Locate the cell with the specified text and output its (x, y) center coordinate. 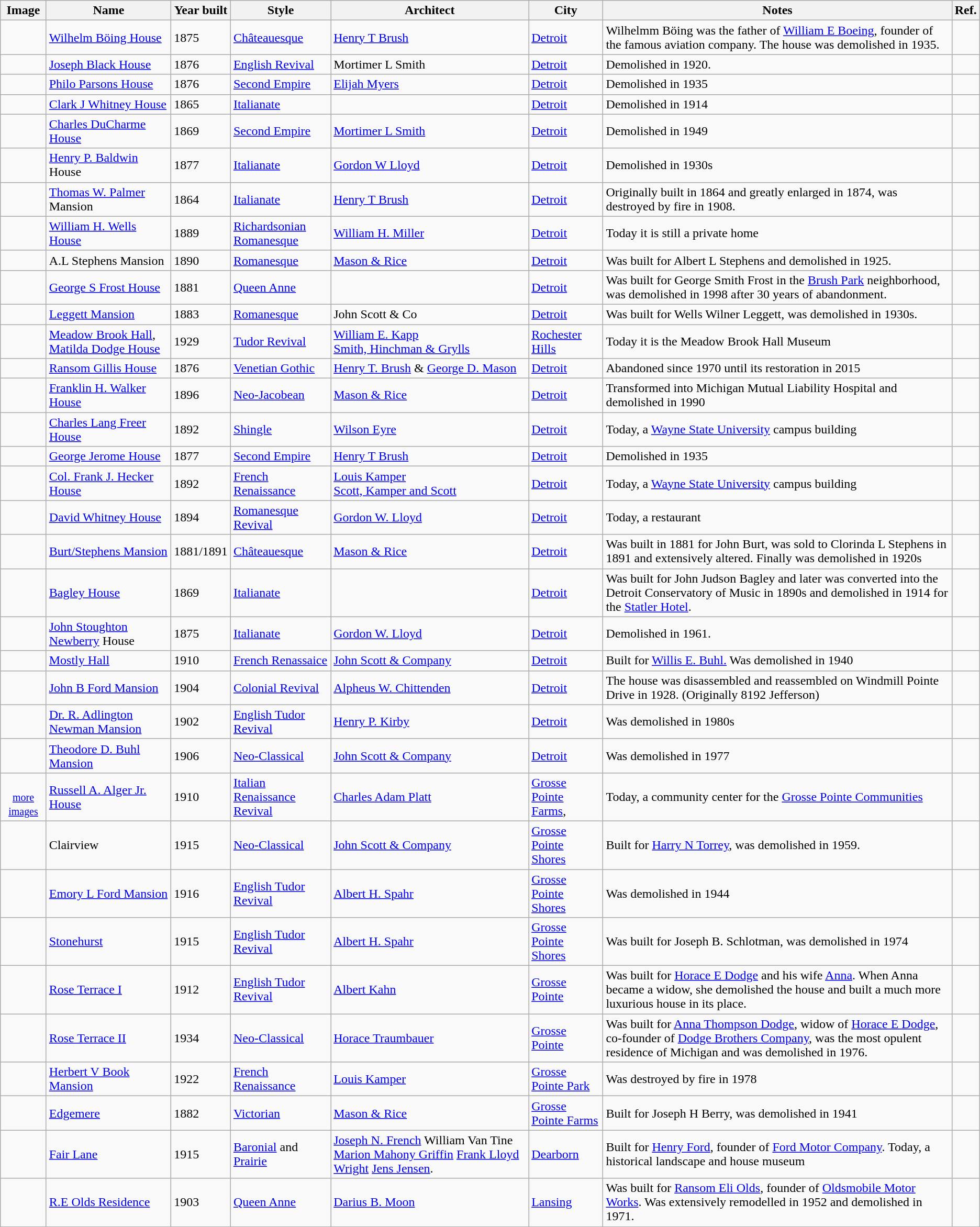
Fair Lane (108, 1154)
William E. KappSmith, Hinchman & Grylls (430, 341)
Clairview (108, 845)
1896 (201, 396)
Edgemere (108, 1113)
Philo Parsons House (108, 84)
Neo-Jacobean (281, 396)
Horace Traumbauer (430, 1038)
Demolished in 1961. (777, 633)
Joseph Black House (108, 64)
Wilhelm Böing House (108, 38)
Russell A. Alger Jr. House (108, 797)
Today, a community center for the Grosse Pointe Communities (777, 797)
Grosse Pointe Farms (566, 1113)
Built for Joseph H Berry, was demolished in 1941 (777, 1113)
Burt/Stephens Mansion (108, 552)
Charles Lang Freer House (108, 429)
Ref. (965, 10)
Herbert V Book Mansion (108, 1079)
William H. Miller (430, 233)
A.L Stephens Mansion (108, 260)
John Scott & Co (430, 314)
Mostly Hall (108, 661)
Dr. R. Adlington Newman Mansion (108, 721)
City (566, 10)
The house was disassembled and reassembled on Windmill Pointe Drive in 1928. (Originally 8192 Jefferson) (777, 688)
Rochester Hills (566, 341)
Elijah Myers (430, 84)
Henry P. Baldwin House (108, 165)
Lansing (566, 1202)
Ransom Gillis House (108, 369)
1922 (201, 1079)
1889 (201, 233)
1881 (201, 287)
1912 (201, 990)
Was demolished in 1944 (777, 893)
Was built for Wells Wilner Leggett, was demolished in 1930s. (777, 314)
George Jerome House (108, 456)
Rose Terrace II (108, 1038)
Gordon W Lloyd (430, 165)
Stonehurst (108, 942)
Demolished in 1930s (777, 165)
George S Frost House (108, 287)
Emory L Ford Mansion (108, 893)
Romanesque Revival (281, 517)
1864 (201, 199)
Demolished in 1949 (777, 131)
Built for Henry Ford, founder of Ford Motor Company. Today, a historical landscape and house museum (777, 1154)
Abandoned since 1970 until its restoration in 2015 (777, 369)
Style (281, 10)
Today it is the Meadow Brook Hall Museum (777, 341)
Was built for Joseph B. Schlotman, was demolished in 1974 (777, 942)
Col. Frank J. Hecker House (108, 484)
Bagley House (108, 593)
1890 (201, 260)
1929 (201, 341)
Was destroyed by fire in 1978 (777, 1079)
Built for Willis E. Buhl. Was demolished in 1940 (777, 661)
Louis Kamper (430, 1079)
Victorian (281, 1113)
Louis KamperScott, Kamper and Scott (430, 484)
Alpheus W. Chittenden (430, 688)
Built for Harry N Torrey, was demolished in 1959. (777, 845)
Henry P. Kirby (430, 721)
John B Ford Mansion (108, 688)
Wilson Eyre (430, 429)
Was built for Albert L Stephens and demolished in 1925. (777, 260)
Rose Terrace I (108, 990)
more images (23, 797)
Demolished in 1920. (777, 64)
Leggett Mansion (108, 314)
1934 (201, 1038)
Colonial Revival (281, 688)
1894 (201, 517)
Wilhelmm Böing was the father of William E Boeing, founder of the famous aviation company. The house was demolished in 1935. (777, 38)
English Revival (281, 64)
Was demolished in 1977 (777, 756)
1865 (201, 104)
Transformed into Michigan Mutual Liability Hospital and demolished in 1990 (777, 396)
Was built in 1881 for John Burt, was sold to Clorinda L Stephens in 1891 and extensively altered. Finally was demolished in 1920s (777, 552)
Grosse Pointe Farms, (566, 797)
R.E Olds Residence (108, 1202)
Tudor Revival (281, 341)
Was built for George Smith Frost in the Brush Park neighborhood, was demolished in 1998 after 30 years of abandonment. (777, 287)
Originally built in 1864 and greatly enlarged in 1874, was destroyed by fire in 1908. (777, 199)
French Renassaice (281, 661)
Charles Adam Platt (430, 797)
Henry T. Brush & George D. Mason (430, 369)
Richardsonian Romanesque (281, 233)
Today, a restaurant (777, 517)
Joseph N. French William Van Tine Marion Mahony Griffin Frank Lloyd Wright Jens Jensen. (430, 1154)
Clark J Whitney House (108, 104)
Architect (430, 10)
Notes (777, 10)
1916 (201, 893)
Was demolished in 1980s (777, 721)
Charles DuCharme House (108, 131)
Dearborn (566, 1154)
John Stoughton Newberry House (108, 633)
Theodore D. Buhl Mansion (108, 756)
1906 (201, 756)
1881/1891 (201, 552)
1882 (201, 1113)
Was built for Ransom Eli Olds, founder of Oldsmobile Motor Works. Was extensively remodelled in 1952 and demolished in 1971. (777, 1202)
Franklin H. Walker House (108, 396)
Venetian Gothic (281, 369)
Today it is still a private home (777, 233)
William H. Wells House (108, 233)
1883 (201, 314)
Italian Renaissance Revival (281, 797)
1902 (201, 721)
1903 (201, 1202)
Name (108, 10)
1904 (201, 688)
Grosse Pointe Park (566, 1079)
Meadow Brook Hall, Matilda Dodge House (108, 341)
Thomas W. Palmer Mansion (108, 199)
David Whitney House (108, 517)
Albert Kahn (430, 990)
Shingle (281, 429)
Baronial and Prairie (281, 1154)
Darius B. Moon (430, 1202)
Image (23, 10)
Year built (201, 10)
Demolished in 1914 (777, 104)
